Search for the cell housing the specified text and yield its (X, Y) center coordinate. 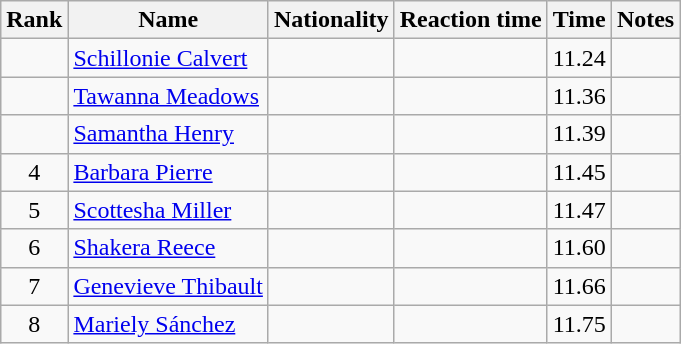
Scottesha Miller (168, 210)
11.39 (579, 134)
Genevieve Thibault (168, 286)
Tawanna Meadows (168, 96)
Nationality (331, 20)
Reaction time (470, 20)
11.47 (579, 210)
11.75 (579, 324)
Shakera Reece (168, 248)
4 (34, 172)
Schillonie Calvert (168, 58)
Name (168, 20)
11.24 (579, 58)
Barbara Pierre (168, 172)
8 (34, 324)
7 (34, 286)
Rank (34, 20)
11.36 (579, 96)
5 (34, 210)
11.45 (579, 172)
Notes (645, 20)
11.60 (579, 248)
Samantha Henry (168, 134)
Mariely Sánchez (168, 324)
6 (34, 248)
11.66 (579, 286)
Time (579, 20)
